Extract the [X, Y] coordinate from the center of the cell holding the provided text.  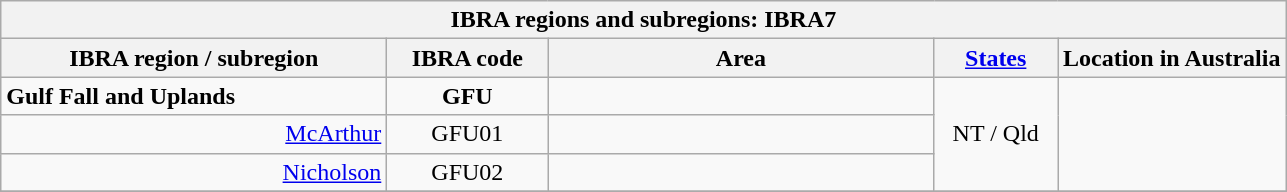
Nicholson [194, 172]
IBRA code [468, 58]
GFU01 [468, 134]
States [996, 58]
IBRA region / subregion [194, 58]
GFU02 [468, 172]
GFU [468, 96]
IBRA regions and subregions: IBRA7 [644, 20]
Gulf Fall and Uplands [194, 96]
McArthur [194, 134]
Location in Australia [1172, 58]
NT / Qld [996, 134]
Area [741, 58]
